Identify which cell holds the provided text, then report its [X, Y] central coordinate. 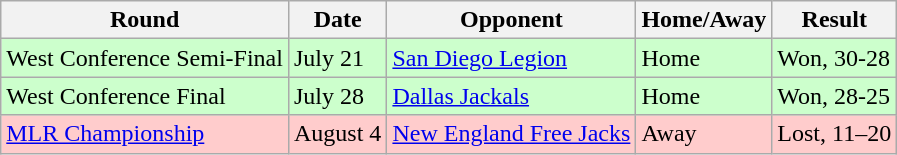
Dallas Jackals [512, 96]
MLR Championship [145, 134]
July 21 [337, 58]
Result [834, 20]
Date [337, 20]
New England Free Jacks [512, 134]
Away [704, 134]
West Conference Final [145, 96]
August 4 [337, 134]
Won, 28-25 [834, 96]
West Conference Semi-Final [145, 58]
Won, 30-28 [834, 58]
Opponent [512, 20]
Round [145, 20]
San Diego Legion [512, 58]
July 28 [337, 96]
Home/Away [704, 20]
Lost, 11–20 [834, 134]
